From the cell containing the given text, extract its center point as [X, Y] coordinate. 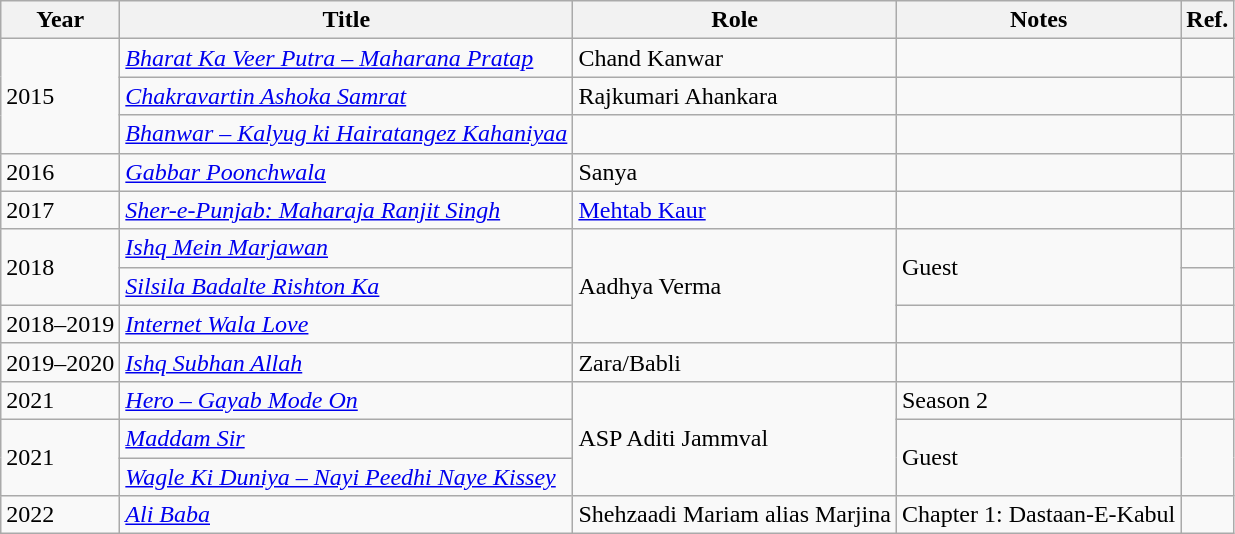
ASP Aditi Jammval [735, 438]
Bharat Ka Veer Putra – Maharana Pratap [346, 58]
Notes [1038, 20]
Hero – Gayab Mode On [346, 400]
Sher-e-Punjab: Maharaja Ranjit Singh [346, 210]
2018 [60, 267]
2019–2020 [60, 362]
Bhanwar – Kalyug ki Hairatangez Kahaniyaa [346, 134]
Rajkumari Ahankara [735, 96]
Role [735, 20]
Title [346, 20]
2022 [60, 515]
Ali Baba [346, 515]
Gabbar Poonchwala [346, 172]
Sanya [735, 172]
Mehtab Kaur [735, 210]
Ishq Subhan Allah [346, 362]
2016 [60, 172]
Wagle Ki Duniya – Nayi Peedhi Naye Kissey [346, 477]
2018–2019 [60, 324]
Chand Kanwar [735, 58]
Maddam Sir [346, 438]
Zara/Babli [735, 362]
Chakravartin Ashoka Samrat [346, 96]
Internet Wala Love [346, 324]
2017 [60, 210]
2015 [60, 96]
Shehzaadi Mariam alias Marjina [735, 515]
Ishq Mein Marjawan [346, 248]
Ref. [1208, 20]
Year [60, 20]
Chapter 1: Dastaan-E-Kabul [1038, 515]
Aadhya Verma [735, 286]
Silsila Badalte Rishton Ka [346, 286]
Season 2 [1038, 400]
